Find where the given text appears and provide that cell's center as [x, y] coordinate. 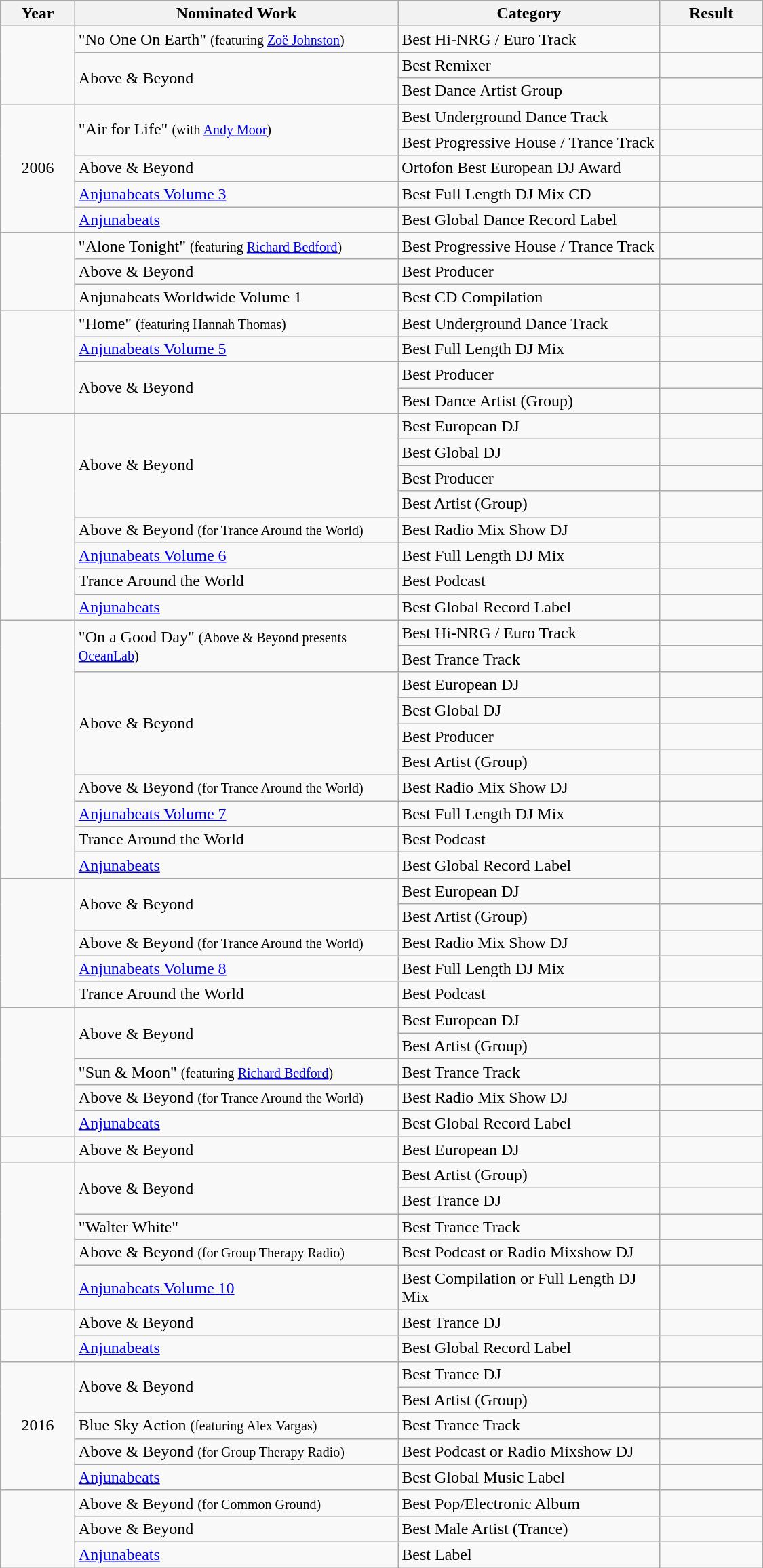
"Air for Life" (with Andy Moor) [236, 130]
Best Remixer [529, 65]
Anjunabeats Volume 7 [236, 814]
Year [38, 14]
Best Dance Artist (Group) [529, 401]
Result [711, 14]
"Walter White" [236, 1227]
Best Male Artist (Trance) [529, 1529]
Blue Sky Action (featuring Alex Vargas) [236, 1426]
Anjunabeats Volume 5 [236, 349]
Anjunabeats Worldwide Volume 1 [236, 297]
Best Pop/Electronic Album [529, 1503]
Ortofon Best European DJ Award [529, 168]
Best Full Length DJ Mix CD [529, 194]
Anjunabeats Volume 3 [236, 194]
Best Dance Artist Group [529, 91]
Anjunabeats Volume 6 [236, 555]
Best Compilation or Full Length DJ Mix [529, 1287]
Best CD Compilation [529, 297]
"Alone Tonight" (featuring Richard Bedford) [236, 246]
Best Global Music Label [529, 1477]
Category [529, 14]
2016 [38, 1426]
"Home" (featuring Hannah Thomas) [236, 324]
"No One On Earth" (featuring Zoë Johnston) [236, 39]
Anjunabeats Volume 10 [236, 1287]
"Sun & Moon" (featuring Richard Bedford) [236, 1072]
Nominated Work [236, 14]
Best Label [529, 1554]
Best Global Dance Record Label [529, 220]
Anjunabeats Volume 8 [236, 968]
Above & Beyond (for Common Ground) [236, 1503]
2006 [38, 168]
"On a Good Day" (Above & Beyond presents OceanLab) [236, 646]
